Pinpoint the cell where the given text exists, returning its [X, Y] midpoint coordinate. 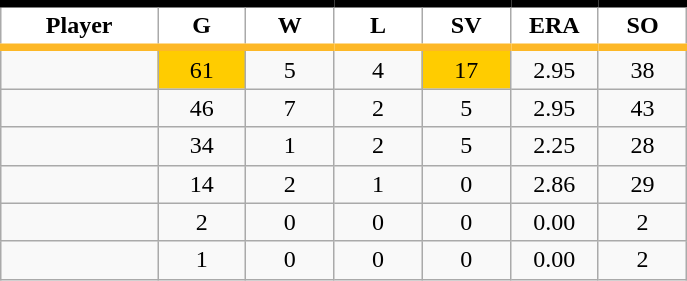
SV [466, 26]
43 [642, 108]
W [290, 26]
28 [642, 146]
17 [466, 68]
ERA [554, 26]
34 [202, 146]
14 [202, 184]
46 [202, 108]
38 [642, 68]
2.25 [554, 146]
L [378, 26]
2.86 [554, 184]
61 [202, 68]
4 [378, 68]
29 [642, 184]
Player [80, 26]
7 [290, 108]
SO [642, 26]
G [202, 26]
